Output the [x, y] coordinate of the center of the cell containing the given text.  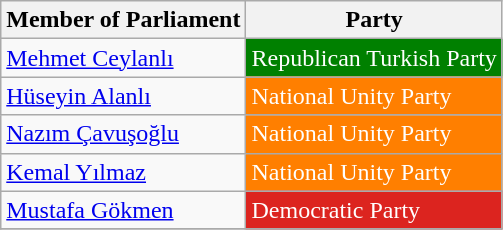
Hüseyin Alanlı [124, 96]
Nazım Çavuşoğlu [124, 134]
Member of Parliament [124, 20]
Democratic Party [374, 210]
Mustafa Gökmen [124, 210]
Kemal Yılmaz [124, 172]
Mehmet Ceylanlı [124, 58]
Republican Turkish Party [374, 58]
Party [374, 20]
